Detect which cell encompasses the target text, then output its (X, Y) center coordinate. 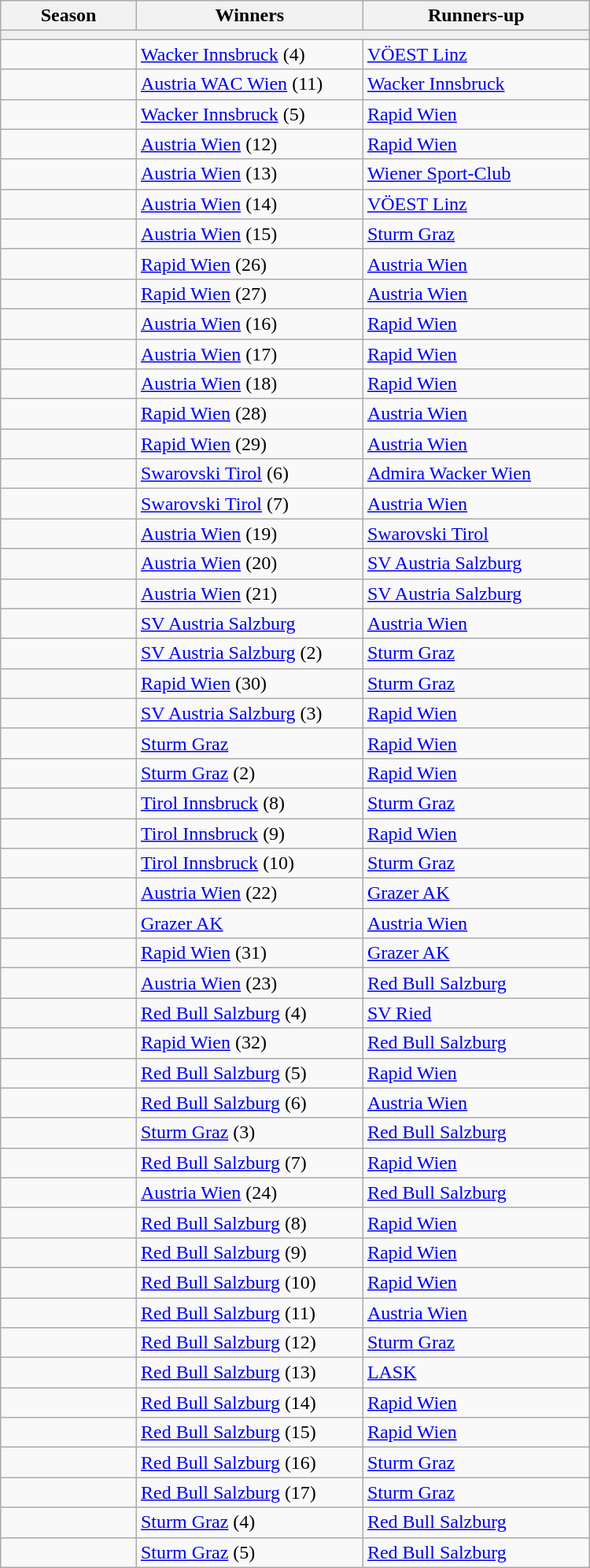
Austria Wien (14) (249, 204)
SV Austria Salzburg (2) (249, 653)
Rapid Wien (26) (249, 264)
Austria Wien (17) (249, 353)
Austria Wien (22) (249, 893)
Austria Wien (19) (249, 534)
Red Bull Salzburg (12) (249, 1343)
Red Bull Salzburg (9) (249, 1252)
Swarovski Tirol (7) (249, 504)
Red Bull Salzburg (15) (249, 1433)
Wiener Sport-Club (476, 174)
SV Austria Salzburg (3) (249, 713)
Rapid Wien (27) (249, 294)
Swarovski Tirol (6) (249, 474)
Austria Wien (20) (249, 564)
Red Bull Salzburg (5) (249, 1073)
Sturm Graz (5) (249, 1552)
Winners (249, 16)
Austria Wien (23) (249, 983)
Wacker Innsbruck (4) (249, 54)
Red Bull Salzburg (13) (249, 1373)
Sturm Graz (2) (249, 773)
Red Bull Salzburg (4) (249, 1013)
Sturm Graz (3) (249, 1133)
Austria Wien (21) (249, 594)
Rapid Wien (30) (249, 683)
Red Bull Salzburg (14) (249, 1403)
Rapid Wien (28) (249, 414)
Tirol Innsbruck (8) (249, 803)
Austria Wien (12) (249, 144)
Austria Wien (13) (249, 174)
LASK (476, 1373)
Austria Wien (18) (249, 384)
Austria Wien (24) (249, 1193)
Swarovski Tirol (476, 534)
Wacker Innsbruck (5) (249, 114)
Tirol Innsbruck (10) (249, 864)
Admira Wacker Wien (476, 474)
Season (69, 16)
Red Bull Salzburg (11) (249, 1312)
Austria Wien (16) (249, 324)
Tirol Innsbruck (9) (249, 834)
Austria WAC Wien (11) (249, 84)
Sturm Graz (4) (249, 1522)
Red Bull Salzburg (17) (249, 1492)
Red Bull Salzburg (10) (249, 1282)
Austria Wien (15) (249, 234)
Rapid Wien (31) (249, 953)
Red Bull Salzburg (16) (249, 1463)
Red Bull Salzburg (7) (249, 1163)
Runners-up (476, 16)
Rapid Wien (29) (249, 444)
Rapid Wien (32) (249, 1043)
Red Bull Salzburg (8) (249, 1222)
SV Ried (476, 1013)
Red Bull Salzburg (6) (249, 1103)
Wacker Innsbruck (476, 84)
